Locate the cell with the specified text and output its [X, Y] center coordinate. 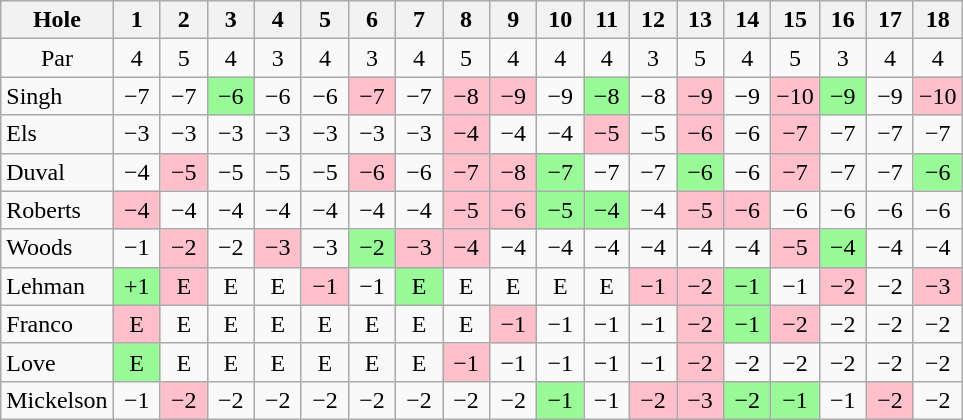
+1 [136, 286]
11 [607, 20]
Hole [57, 20]
Mickelson [57, 400]
2 [184, 20]
16 [842, 20]
6 [372, 20]
1 [136, 20]
Par [57, 58]
Duval [57, 172]
18 [938, 20]
10 [560, 20]
Els [57, 134]
13 [700, 20]
Franco [57, 324]
Woods [57, 248]
Singh [57, 96]
Love [57, 362]
Lehman [57, 286]
Roberts [57, 210]
8 [466, 20]
14 [748, 20]
9 [514, 20]
17 [890, 20]
7 [420, 20]
15 [796, 20]
12 [654, 20]
